Scan for the cell matching the given text and deliver its [x, y] coordinate at center. 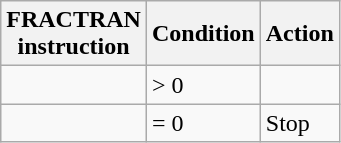
FRACTRANinstruction [74, 34]
= 0 [203, 123]
Condition [203, 34]
> 0 [203, 85]
Stop [300, 123]
Action [300, 34]
